Provide the [x, y] coordinate of the cell's center where the given text is located.  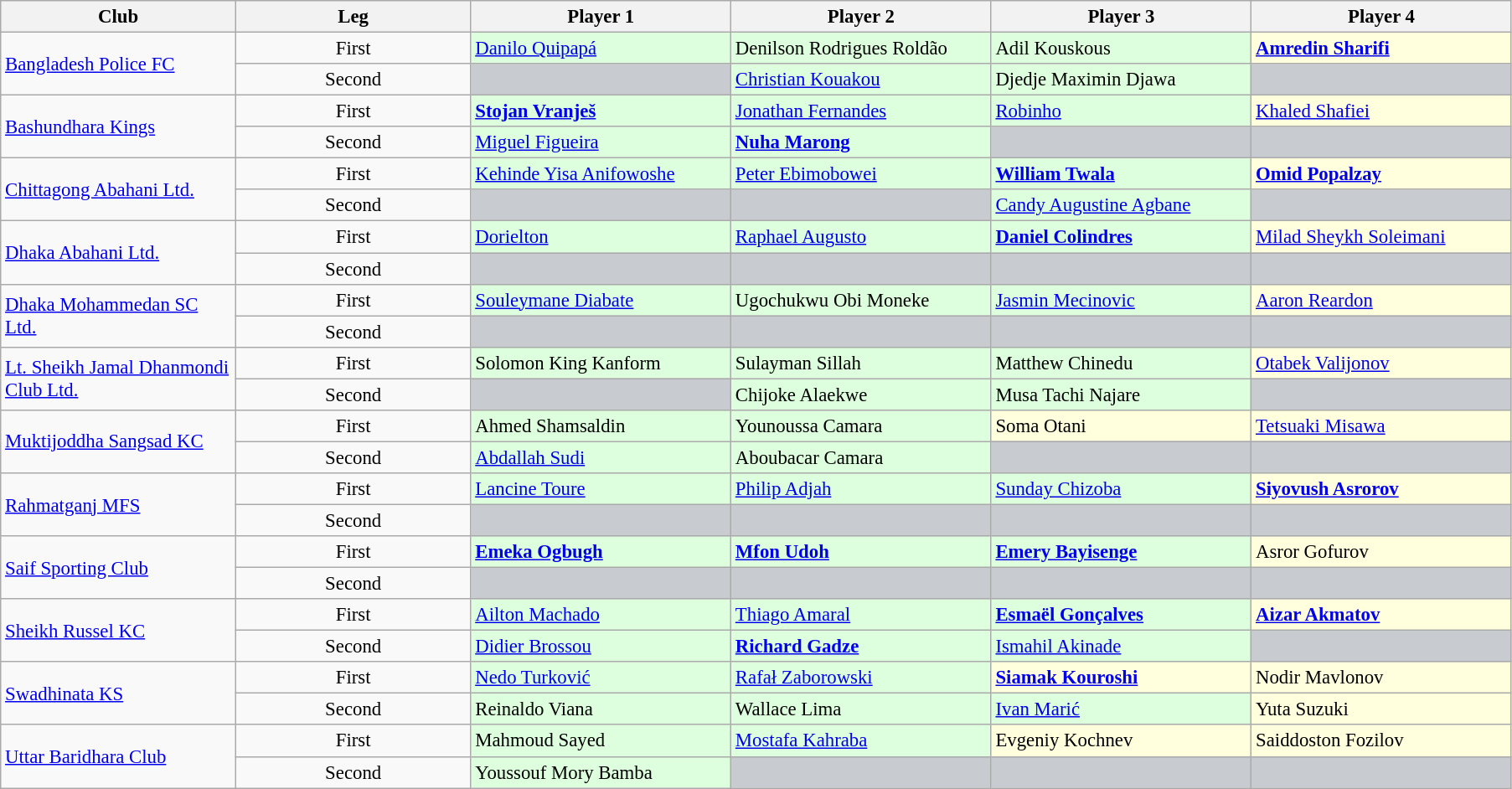
Omid Popalzay [1382, 174]
Dorielton [601, 237]
Player 2 [861, 17]
Otabek Valijonov [1382, 363]
Rahmatganj MFS [119, 504]
Ismahil Akinade [1121, 647]
Thiago Amaral [861, 615]
Youssouf Mory Bamba [601, 772]
Dhaka Abahani Ltd. [119, 253]
Mahmoud Sayed [601, 741]
Richard Gadze [861, 647]
Chijoke Alaekwe [861, 394]
Nedo Turković [601, 678]
Soma Otani [1121, 426]
Adil Kouskous [1121, 49]
Player 3 [1121, 17]
Muktijoddha Sangsad KC [119, 442]
Candy Augustine Agbane [1121, 205]
Musa Tachi Najare [1121, 394]
Lancine Toure [601, 489]
Aaron Reardon [1382, 300]
Younoussa Camara [861, 426]
Nodir Mavlonov [1382, 678]
Dhaka Mohammedan SC Ltd. [119, 315]
Asror Gofurov [1382, 552]
Emery Bayisenge [1121, 552]
Souleymane Diabate [601, 300]
Uttar Baridhara Club [119, 757]
Swadhinata KS [119, 694]
Emeka Ogbugh [601, 552]
Philip Adjah [861, 489]
Saiddoston Fozilov [1382, 741]
Player 1 [601, 17]
Yuta Suzuki [1382, 709]
Esmaël Gonçalves [1121, 615]
Aboubacar Camara [861, 457]
Wallace Lima [861, 709]
Sunday Chizoba [1121, 489]
Siamak Kouroshi [1121, 678]
Daniel Colindres [1121, 237]
Player 4 [1382, 17]
Solomon King Kanform [601, 363]
Reinaldo Viana [601, 709]
Miguel Figueira [601, 142]
Jasmin Mecinovic [1121, 300]
Leg [353, 17]
Sulayman Sillah [861, 363]
William Twala [1121, 174]
Aizar Akmatov [1382, 615]
Matthew Chinedu [1121, 363]
Rafał Zaborowski [861, 678]
Ivan Marić [1121, 709]
Kehinde Yisa Anifowoshe [601, 174]
Khaled Shafiei [1382, 111]
Tetsuaki Misawa [1382, 426]
Mfon Udoh [861, 552]
Ahmed Shamsaldin [601, 426]
Jonathan Fernandes [861, 111]
Nuha Marong [861, 142]
Didier Brossou [601, 647]
Ailton Machado [601, 615]
Djedje Maximin Djawa [1121, 80]
Chittagong Abahani Ltd. [119, 189]
Bashundhara Kings [119, 127]
Raphael Augusto [861, 237]
Sheikh Russel KC [119, 630]
Saif Sporting Club [119, 568]
Abdallah Sudi [601, 457]
Siyovush Asrorov [1382, 489]
Denilson Rodrigues Roldão [861, 49]
Robinho [1121, 111]
Stojan Vranješ [601, 111]
Club [119, 17]
Bangladesh Police FC [119, 64]
Lt. Sheikh Jamal Dhanmondi Club Ltd. [119, 379]
Mostafa Kahraba [861, 741]
Ugochukwu Obi Moneke [861, 300]
Evgeniy Kochnev [1121, 741]
Christian Kouakou [861, 80]
Peter Ebimobowei [861, 174]
Danilo Quipapá [601, 49]
Amredin Sharifi [1382, 49]
Milad Sheykh Soleimani [1382, 237]
